Detect which cell encompasses the target text, then output its [x, y] center coordinate. 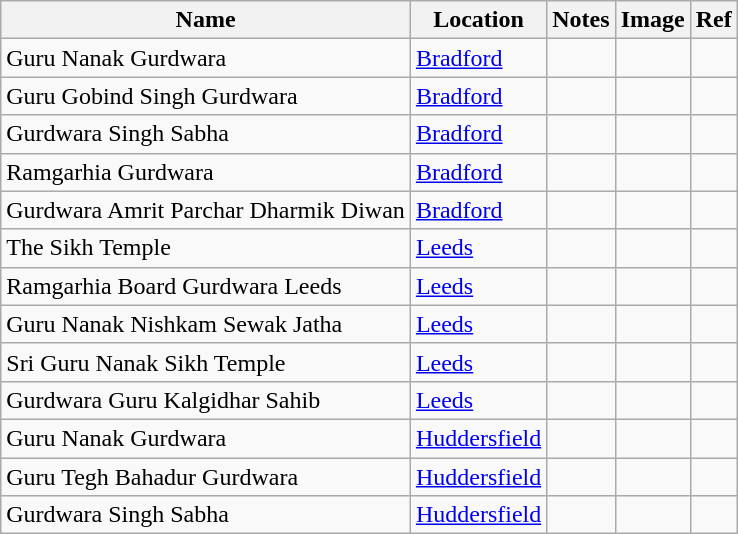
Ramgarhia Gurdwara [206, 172]
Location [478, 20]
Guru Gobind Singh Gurdwara [206, 96]
Image [652, 20]
Guru Tegh Bahadur Gurdwara [206, 477]
Gurdwara Amrit Parchar Dharmik Diwan [206, 210]
Ref [714, 20]
Ramgarhia Board Gurdwara Leeds [206, 286]
Notes [581, 20]
Guru Nanak Nishkam Sewak Jatha [206, 324]
Name [206, 20]
The Sikh Temple [206, 248]
Sri Guru Nanak Sikh Temple [206, 362]
Gurdwara Guru Kalgidhar Sahib [206, 400]
